Locate the cell with the specified text and output its (x, y) center coordinate. 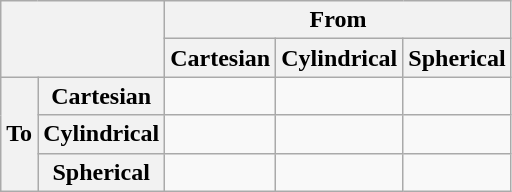
To (20, 134)
From (338, 20)
